For the text-containing cell, return its midpoint in [X, Y] coordinate format. 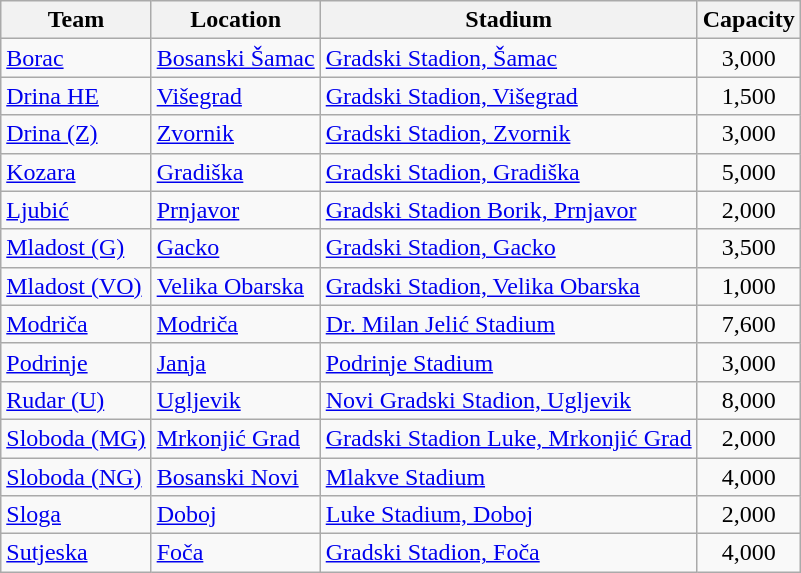
Stadium [508, 20]
Location [236, 20]
Velika Obarska [236, 286]
5,000 [748, 172]
Doboj [236, 515]
Sloga [76, 515]
Novi Gradski Stadion, Ugljevik [508, 400]
Gradski Stadion, Šamac [508, 58]
Gradski Stadion, Gradiška [508, 172]
Sloboda (NG) [76, 477]
Sloboda (MG) [76, 438]
Gacko [236, 248]
Ugljevik [236, 400]
Team [76, 20]
Dr. Milan Jelić Stadium [508, 324]
Gradski Stadion, Velika Obarska [508, 286]
Gradski Stadion Borik, Prnjavor [508, 210]
Foča [236, 553]
1,000 [748, 286]
Kozara [76, 172]
Luke Stadium, Doboj [508, 515]
Gradiška [236, 172]
Janja [236, 362]
Drina (Z) [76, 134]
Gradski Stadion, Višegrad [508, 96]
Podrinje Stadium [508, 362]
Bosanski Šamac [236, 58]
Drina HE [76, 96]
1,500 [748, 96]
Sutjeska [76, 553]
Ljubić [76, 210]
Prnjavor [236, 210]
Zvornik [236, 134]
Mladost (VO) [76, 286]
Borac [76, 58]
Gradski Stadion, Foča [508, 553]
Gradski Stadion, Zvornik [508, 134]
7,600 [748, 324]
Capacity [748, 20]
Gradski Stadion, Gacko [508, 248]
8,000 [748, 400]
Mlakve Stadium [508, 477]
Višegrad [236, 96]
3,500 [748, 248]
Gradski Stadion Luke, Mrkonjić Grad [508, 438]
Podrinje [76, 362]
Mrkonjić Grad [236, 438]
Rudar (U) [76, 400]
Bosanski Novi [236, 477]
Mladost (G) [76, 248]
